Find where the given text appears and provide that cell's center as (X, Y) coordinate. 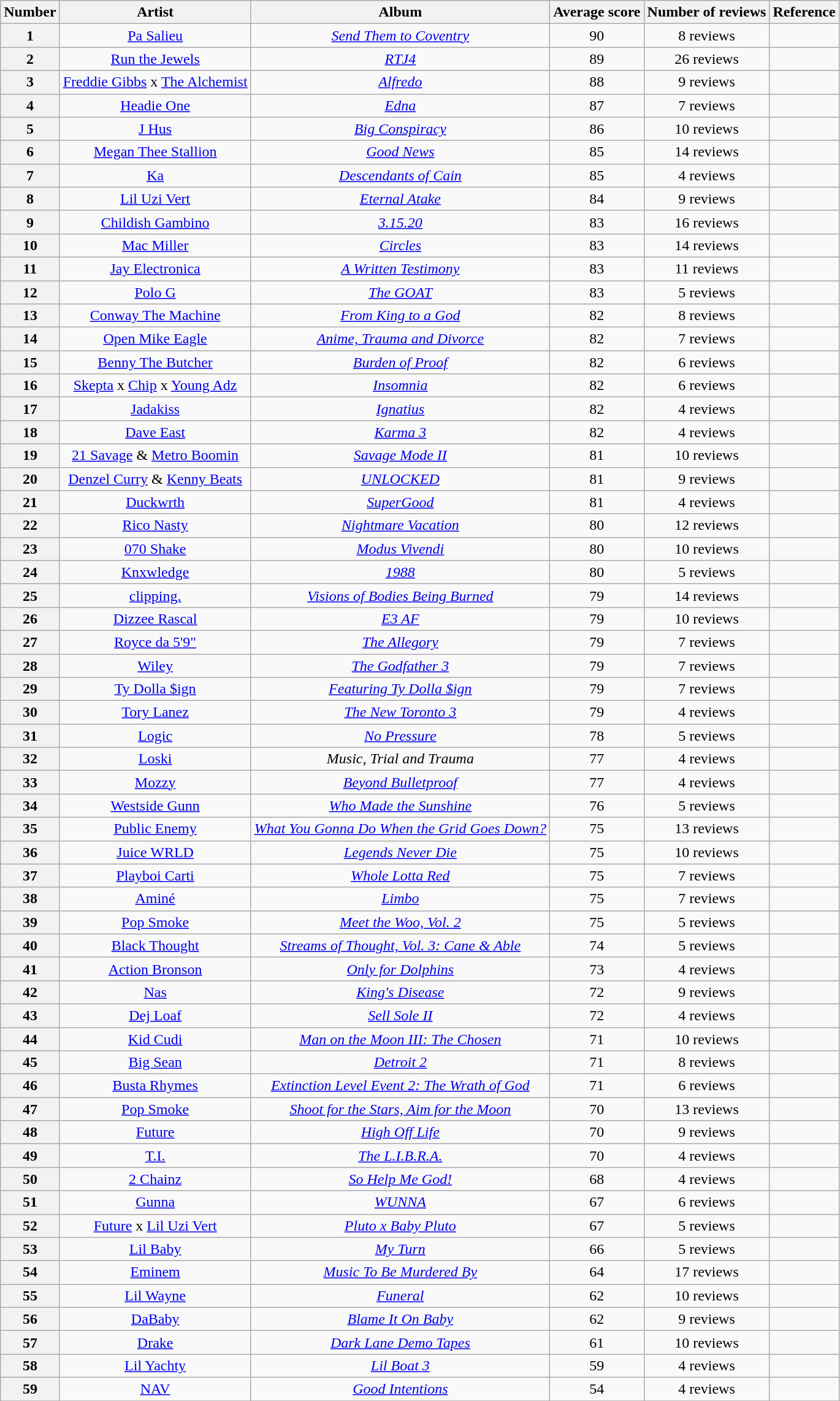
45 (30, 1063)
Future (155, 1132)
38 (30, 899)
73 (597, 969)
Playboi Carti (155, 876)
Ka (155, 175)
31 (30, 736)
Big Sean (155, 1063)
84 (597, 199)
Ignatius (400, 409)
The Godfather 3 (400, 665)
Nas (155, 992)
58 (30, 1365)
Only for Dolphins (400, 969)
22 (30, 525)
Kid Cudi (155, 1039)
Freddie Gibbs x The Alchemist (155, 82)
26 reviews (706, 59)
Aminé (155, 899)
17 (30, 409)
Funeral (400, 1296)
24 (30, 572)
50 (30, 1179)
Anime, Trauma and Divorce (400, 339)
Savage Mode II (400, 456)
Ty Dolla $ign (155, 689)
Knxwledge (155, 572)
Mozzy (155, 782)
No Pressure (400, 736)
40 (30, 945)
Lil Uzi Vert (155, 199)
Artist (155, 12)
15 (30, 362)
4 (30, 105)
37 (30, 876)
Music, Trial and Trauma (400, 759)
Whole Lotta Red (400, 876)
Polo G (155, 292)
2 Chainz (155, 1179)
8 (30, 199)
The L.I.B.R.A. (400, 1156)
Jay Electronica (155, 269)
NAV (155, 1389)
64 (597, 1272)
Modus Vivendi (400, 549)
87 (597, 105)
Lil Baby (155, 1249)
Karma 3 (400, 432)
Number (30, 12)
Benny The Butcher (155, 362)
Burden of Proof (400, 362)
Circles (400, 245)
Legends Never Die (400, 852)
13 (30, 316)
18 (30, 432)
clipping. (155, 595)
Limbo (400, 899)
Conway The Machine (155, 316)
T.I. (155, 1156)
E3 AF (400, 619)
DaBaby (155, 1319)
UNLOCKED (400, 479)
5 (30, 129)
Dizzee Rascal (155, 619)
Denzel Curry & Kenny Beats (155, 479)
55 (30, 1296)
Headie One (155, 105)
76 (597, 806)
Sell Sole II (400, 1015)
Nightmare Vacation (400, 525)
74 (597, 945)
16 (30, 386)
Extinction Level Event 2: The Wrath of God (400, 1086)
Featuring Ty Dolla $ign (400, 689)
Black Thought (155, 945)
My Turn (400, 1249)
90 (597, 36)
20 (30, 479)
Westside Gunn (155, 806)
57 (30, 1342)
48 (30, 1132)
High Off Life (400, 1132)
Pa Salieu (155, 36)
88 (597, 82)
Detroit 2 (400, 1063)
Royce da 5'9" (155, 642)
Drake (155, 1342)
Pluto x Baby Pluto (400, 1226)
Man on the Moon III: The Chosen (400, 1039)
Future x Lil Uzi Vert (155, 1226)
Childish Gambino (155, 222)
070 Shake (155, 549)
Album (400, 12)
Shoot for the Stars, Aim for the Moon (400, 1109)
43 (30, 1015)
52 (30, 1226)
49 (30, 1156)
Megan Thee Stallion (155, 152)
From King to a God (400, 316)
Descendants of Cain (400, 175)
Alfredo (400, 82)
Who Made the Sunshine (400, 806)
WUNNA (400, 1202)
Meet the Woo, Vol. 2 (400, 922)
Visions of Bodies Being Burned (400, 595)
6 (30, 152)
3.15.20 (400, 222)
11 reviews (706, 269)
Mac Miller (155, 245)
11 (30, 269)
21 Savage & Metro Boomin (155, 456)
44 (30, 1039)
26 (30, 619)
27 (30, 642)
86 (597, 129)
Action Bronson (155, 969)
35 (30, 829)
16 reviews (706, 222)
The GOAT (400, 292)
1988 (400, 572)
1 (30, 36)
Jadakiss (155, 409)
Skepta x Chip x Young Adz (155, 386)
12 reviews (706, 525)
Big Conspiracy (400, 129)
Gunna (155, 1202)
36 (30, 852)
SuperGood (400, 502)
Loski (155, 759)
What You Gonna Do When the Grid Goes Down? (400, 829)
Busta Rhymes (155, 1086)
Eminem (155, 1272)
32 (30, 759)
Insomnia (400, 386)
A Written Testimony (400, 269)
Beyond Bulletproof (400, 782)
Tory Lanez (155, 712)
66 (597, 1249)
28 (30, 665)
34 (30, 806)
So Help Me God! (400, 1179)
41 (30, 969)
Eternal Atake (400, 199)
53 (30, 1249)
46 (30, 1086)
12 (30, 292)
21 (30, 502)
Open Mike Eagle (155, 339)
Streams of Thought, Vol. 3: Cane & Able (400, 945)
30 (30, 712)
RTJ4 (400, 59)
J Hus (155, 129)
3 (30, 82)
Blame It On Baby (400, 1319)
39 (30, 922)
19 (30, 456)
68 (597, 1179)
Send Them to Coventry (400, 36)
25 (30, 595)
29 (30, 689)
Juice WRLD (155, 852)
Dave East (155, 432)
Lil Boat 3 (400, 1365)
Music To Be Murdered By (400, 1272)
61 (597, 1342)
Edna (400, 105)
Dej Loaf (155, 1015)
Dark Lane Demo Tapes (400, 1342)
Run the Jewels (155, 59)
89 (597, 59)
10 (30, 245)
King's Disease (400, 992)
33 (30, 782)
Reference (804, 12)
Logic (155, 736)
Lil Wayne (155, 1296)
The New Toronto 3 (400, 712)
7 (30, 175)
14 (30, 339)
9 (30, 222)
17 reviews (706, 1272)
2 (30, 59)
Good News (400, 152)
Rico Nasty (155, 525)
23 (30, 549)
Wiley (155, 665)
Number of reviews (706, 12)
Good Intentions (400, 1389)
Average score (597, 12)
Duckwrth (155, 502)
47 (30, 1109)
78 (597, 736)
51 (30, 1202)
The Allegory (400, 642)
56 (30, 1319)
Lil Yachty (155, 1365)
42 (30, 992)
Public Enemy (155, 829)
